Return the (X, Y) coordinate for the center point of the cell that contains the specified text.  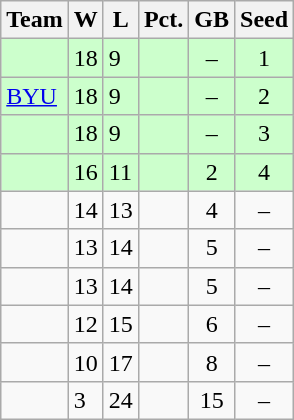
L (120, 20)
10 (86, 362)
GB (212, 20)
Team (35, 20)
Seed (264, 20)
11 (120, 172)
6 (212, 324)
16 (86, 172)
1 (264, 58)
BYU (35, 96)
8 (212, 362)
12 (86, 324)
W (86, 20)
Pct. (163, 20)
24 (120, 400)
17 (120, 362)
